Capture the cell that displays the provided text and extract its [X, Y] central coordinate. 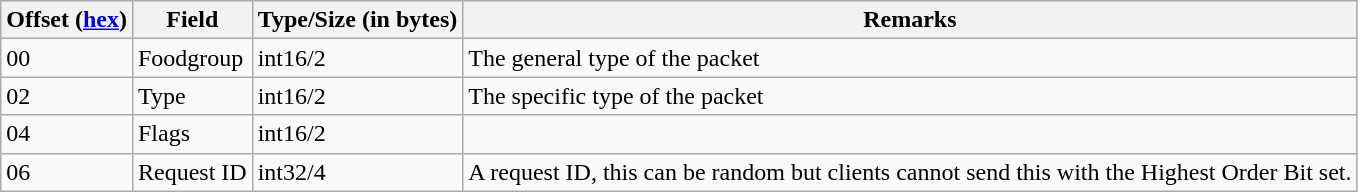
The specific type of the packet [910, 96]
06 [67, 172]
Foodgroup [192, 58]
Request ID [192, 172]
Offset (hex) [67, 20]
04 [67, 134]
Remarks [910, 20]
Flags [192, 134]
00 [67, 58]
Field [192, 20]
02 [67, 96]
Type [192, 96]
A request ID, this can be random but clients cannot send this with the Highest Order Bit set. [910, 172]
int32/4 [358, 172]
Type/Size (in bytes) [358, 20]
The general type of the packet [910, 58]
